Scan for the cell matching the given text and deliver its (X, Y) coordinate at center. 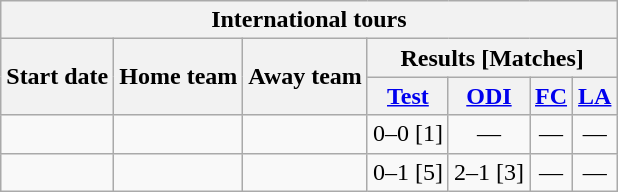
Away team (306, 77)
2–1 [3] (488, 172)
Start date (58, 77)
0–0 [1] (408, 134)
Home team (178, 77)
LA (595, 96)
FC (552, 96)
Test (408, 96)
Results [Matches] (492, 58)
International tours (309, 20)
0–1 [5] (408, 172)
ODI (488, 96)
